Return [x, y] of the center of cell containing provided text 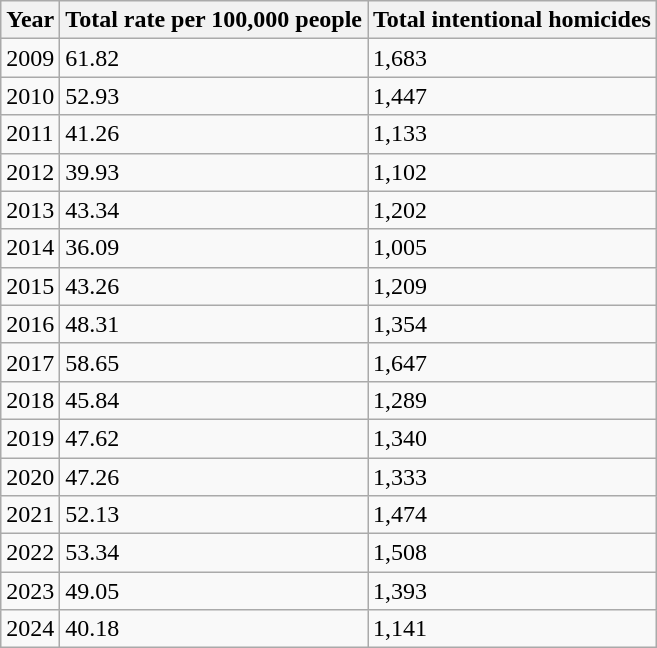
58.65 [214, 362]
2012 [30, 172]
2015 [30, 286]
1,393 [512, 591]
47.26 [214, 477]
39.93 [214, 172]
52.13 [214, 515]
1,340 [512, 438]
1,141 [512, 629]
1,202 [512, 210]
2021 [30, 515]
2017 [30, 362]
45.84 [214, 400]
36.09 [214, 248]
1,333 [512, 477]
2014 [30, 248]
2013 [30, 210]
53.34 [214, 553]
1,209 [512, 286]
52.93 [214, 96]
1,647 [512, 362]
61.82 [214, 58]
2022 [30, 553]
47.62 [214, 438]
2020 [30, 477]
40.18 [214, 629]
1,005 [512, 248]
1,683 [512, 58]
1,102 [512, 172]
43.34 [214, 210]
1,508 [512, 553]
49.05 [214, 591]
48.31 [214, 324]
2018 [30, 400]
2024 [30, 629]
1,474 [512, 515]
1,447 [512, 96]
2010 [30, 96]
2019 [30, 438]
Total intentional homicides [512, 20]
2023 [30, 591]
1,133 [512, 134]
2016 [30, 324]
2011 [30, 134]
2009 [30, 58]
43.26 [214, 286]
41.26 [214, 134]
1,289 [512, 400]
1,354 [512, 324]
Total rate per 100,000 people [214, 20]
Year [30, 20]
